Find where the given text appears and provide that cell's center as [x, y] coordinate. 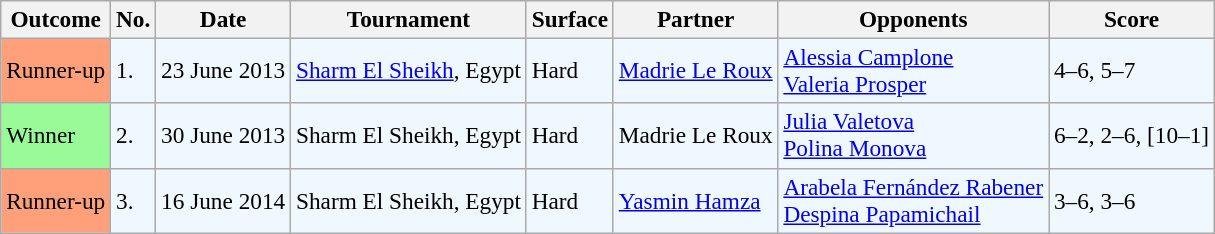
Arabela Fernández Rabener Despina Papamichail [914, 200]
Julia Valetova Polina Monova [914, 136]
16 June 2014 [224, 200]
Surface [570, 19]
4–6, 5–7 [1132, 70]
2. [134, 136]
Score [1132, 19]
No. [134, 19]
6–2, 2–6, [10–1] [1132, 136]
Winner [56, 136]
3. [134, 200]
1. [134, 70]
3–6, 3–6 [1132, 200]
23 June 2013 [224, 70]
Tournament [409, 19]
Yasmin Hamza [696, 200]
Date [224, 19]
Alessia Camplone Valeria Prosper [914, 70]
Partner [696, 19]
Outcome [56, 19]
Opponents [914, 19]
30 June 2013 [224, 136]
